Detect which cell encompasses the target text, then output its (X, Y) center coordinate. 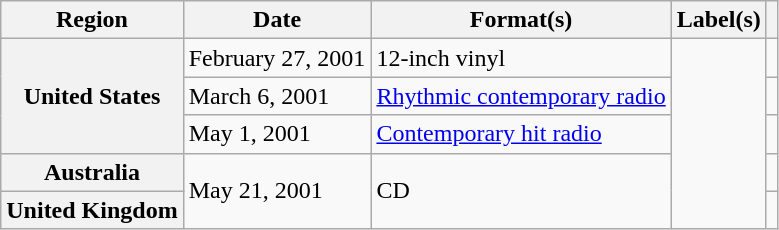
Australia (92, 172)
Rhythmic contemporary radio (521, 96)
United States (92, 96)
Format(s) (521, 20)
February 27, 2001 (277, 58)
12-inch vinyl (521, 58)
Label(s) (718, 20)
CD (521, 191)
May 21, 2001 (277, 191)
Date (277, 20)
Region (92, 20)
United Kingdom (92, 210)
May 1, 2001 (277, 134)
March 6, 2001 (277, 96)
Contemporary hit radio (521, 134)
